Return the [X, Y] coordinate for the center point of the cell that contains the specified text.  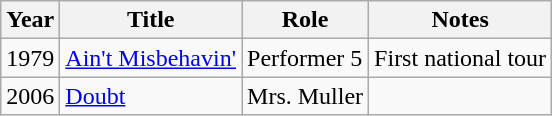
Doubt [151, 96]
1979 [30, 58]
Title [151, 20]
Mrs. Muller [306, 96]
Ain't Misbehavin' [151, 58]
Role [306, 20]
2006 [30, 96]
Performer 5 [306, 58]
Notes [460, 20]
Year [30, 20]
First national tour [460, 58]
